Pinpoint the cell where the given text exists, returning its (x, y) midpoint coordinate. 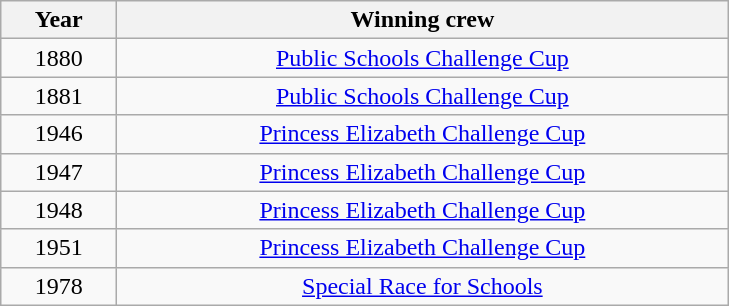
1951 (59, 248)
1948 (59, 210)
1947 (59, 172)
1881 (59, 96)
Year (59, 20)
1880 (59, 58)
1946 (59, 134)
1978 (59, 286)
Special Race for Schools (422, 286)
Winning crew (422, 20)
